Extract the [x, y] coordinate from the center of the cell holding the provided text.  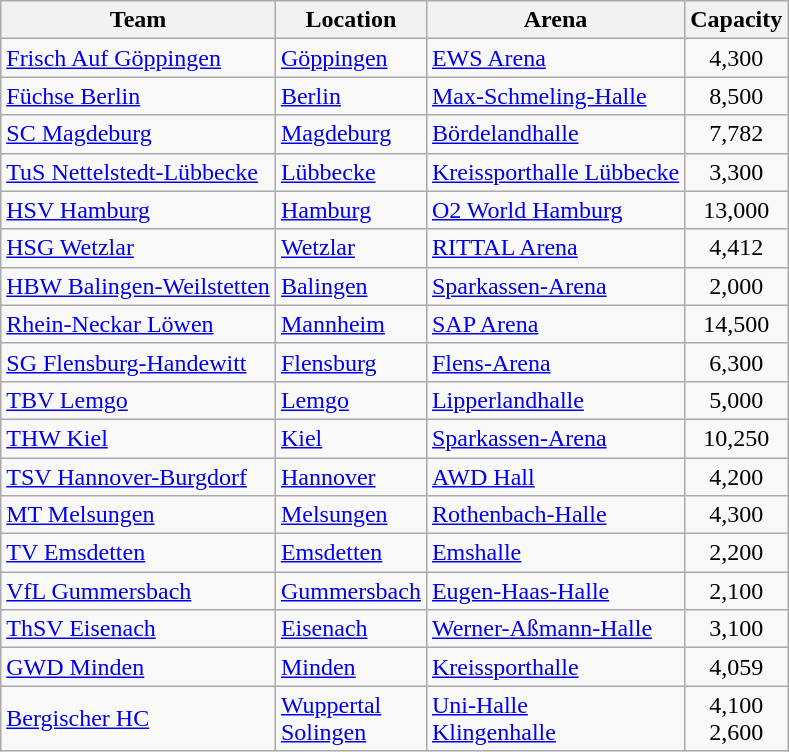
Uni-HalleKlingenhalle [555, 718]
Werner-Aßmann-Halle [555, 629]
HBW Balingen-Weilstetten [138, 286]
HSV Hamburg [138, 210]
Rothenbach-Halle [555, 515]
O2 World Hamburg [555, 210]
3,100 [736, 629]
Kreissporthalle [555, 667]
2,100 [736, 591]
SG Flensburg-Handewitt [138, 362]
Eisenach [350, 629]
TV Emsdetten [138, 553]
THW Kiel [138, 438]
TSV Hannover-Burgdorf [138, 477]
Magdeburg [350, 134]
Location [350, 20]
Füchse Berlin [138, 96]
6,300 [736, 362]
Berlin [350, 96]
Kiel [350, 438]
2,200 [736, 553]
HSG Wetzlar [138, 248]
4,200 [736, 477]
Wetzlar [350, 248]
Rhein-Neckar Löwen [138, 324]
Lemgo [350, 400]
SC Magdeburg [138, 134]
Lipperlandhalle [555, 400]
4,1002,600 [736, 718]
Hamburg [350, 210]
SAP Arena [555, 324]
AWD Hall [555, 477]
Mannheim [350, 324]
Eugen-Haas-Halle [555, 591]
Kreissporthalle Lübbecke [555, 172]
Emshalle [555, 553]
Bergischer HC [138, 718]
TBV Lemgo [138, 400]
5,000 [736, 400]
13,000 [736, 210]
Capacity [736, 20]
Frisch Auf Göppingen [138, 58]
VfL Gummersbach [138, 591]
8,500 [736, 96]
Flensburg [350, 362]
7,782 [736, 134]
TuS Nettelstedt-Lübbecke [138, 172]
14,500 [736, 324]
Lübbecke [350, 172]
Göppingen [350, 58]
Flens-Arena [555, 362]
Minden [350, 667]
RITTAL Arena [555, 248]
Gummersbach [350, 591]
10,250 [736, 438]
Hannover [350, 477]
Team [138, 20]
Arena [555, 20]
Melsungen [350, 515]
Balingen [350, 286]
MT Melsungen [138, 515]
Emsdetten [350, 553]
Max-Schmeling-Halle [555, 96]
4,412 [736, 248]
2,000 [736, 286]
EWS Arena [555, 58]
4,059 [736, 667]
ThSV Eisenach [138, 629]
Bördelandhalle [555, 134]
3,300 [736, 172]
GWD Minden [138, 667]
WuppertalSolingen [350, 718]
